Output the [x, y] coordinate of the center of the cell containing the given text.  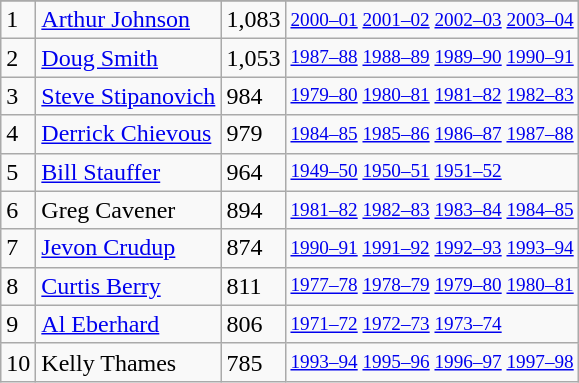
1977–78 1978–79 1979–80 1980–81 [432, 286]
1990–91 1991–92 1992–93 1993–94 [432, 248]
5 [18, 172]
1979–80 1980–81 1981–82 1982–83 [432, 96]
Doug Smith [128, 58]
1993–94 1995–96 1996–97 1997–98 [432, 362]
1 [18, 20]
Steve Stipanovich [128, 96]
6 [18, 210]
2 [18, 58]
811 [254, 286]
874 [254, 248]
10 [18, 362]
2000–01 2001–02 2002–03 2003–04 [432, 20]
Jevon Crudup [128, 248]
1987–88 1988–89 1989–90 1990–91 [432, 58]
7 [18, 248]
1949–50 1950–51 1951–52 [432, 172]
1,053 [254, 58]
894 [254, 210]
Curtis Berry [128, 286]
964 [254, 172]
3 [18, 96]
9 [18, 324]
1,083 [254, 20]
806 [254, 324]
984 [254, 96]
979 [254, 134]
Al Eberhard [128, 324]
1971–72 1972–73 1973–74 [432, 324]
785 [254, 362]
Greg Cavener [128, 210]
Bill Stauffer [128, 172]
Arthur Johnson [128, 20]
1981–82 1982–83 1983–84 1984–85 [432, 210]
4 [18, 134]
1984–85 1985–86 1986–87 1987–88 [432, 134]
Kelly Thames [128, 362]
8 [18, 286]
Derrick Chievous [128, 134]
